Return the (X, Y) coordinate for the center point of the cell that contains the specified text.  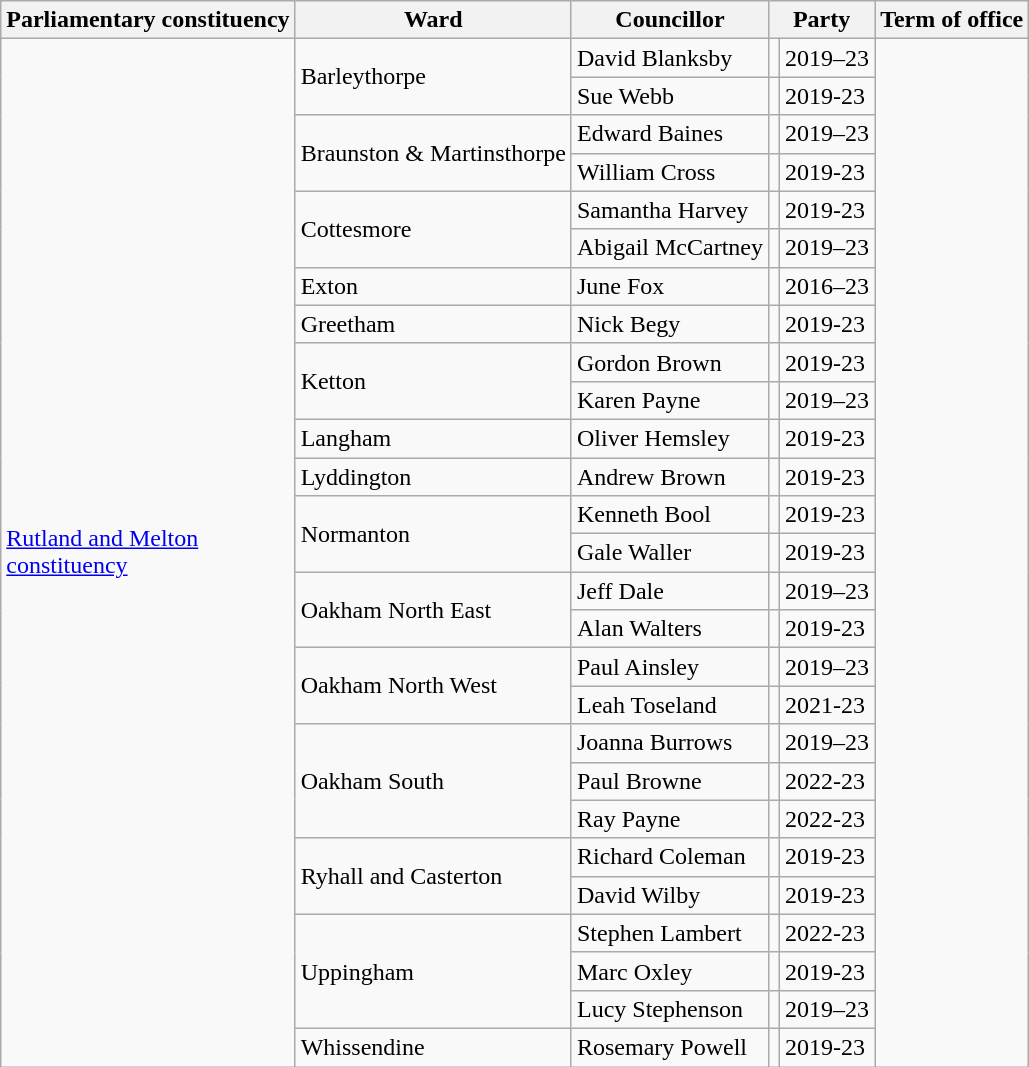
Andrew Brown (670, 477)
Nick Begy (670, 324)
Oakham South (433, 781)
Exton (433, 286)
Ray Payne (670, 819)
Lyddington (433, 477)
Oliver Hemsley (670, 438)
Richard Coleman (670, 857)
Karen Payne (670, 400)
Parliamentary constituency (148, 20)
2021-23 (828, 705)
Cottesmore (433, 229)
William Cross (670, 172)
Abigail McCartney (670, 248)
Ward (433, 20)
Greetham (433, 324)
Sue Webb (670, 96)
Stephen Lambert (670, 933)
Joanna Burrows (670, 743)
Party (821, 20)
Gordon Brown (670, 362)
Normanton (433, 534)
Braunston & Martinsthorpe (433, 153)
Paul Browne (670, 781)
Jeff Dale (670, 591)
June Fox (670, 286)
Barleythorpe (433, 77)
David Wilby (670, 895)
Lucy Stephenson (670, 1009)
Councillor (670, 20)
Leah Toseland (670, 705)
Gale Waller (670, 553)
Term of office (952, 20)
Langham (433, 438)
Marc Oxley (670, 971)
Oakham North East (433, 610)
Alan Walters (670, 629)
Kenneth Bool (670, 515)
Ketton (433, 381)
Whissendine (433, 1047)
Samantha Harvey (670, 210)
David Blanksby (670, 58)
Edward Baines (670, 134)
2016–23 (828, 286)
Ryhall and Casterton (433, 876)
Paul Ainsley (670, 667)
Uppingham (433, 971)
Oakham North West (433, 686)
Rutland and Meltonconstituency (148, 553)
Rosemary Powell (670, 1047)
